For the text-containing cell, return its midpoint in (X, Y) coordinate format. 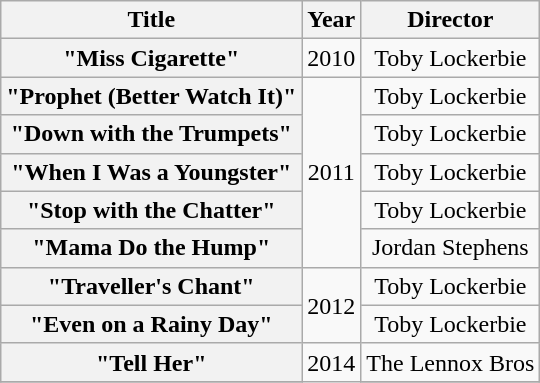
"Mama Do the Hump" (152, 248)
"Traveller's Chant" (152, 286)
Jordan Stephens (450, 248)
"Prophet (Better Watch It)" (152, 96)
"Tell Her" (152, 362)
"When I Was a Youngster" (152, 172)
"Stop with the Chatter" (152, 210)
Title (152, 20)
"Miss Cigarette" (152, 58)
Year (332, 20)
Director (450, 20)
"Down with the Trumpets" (152, 134)
"Even on a Rainy Day" (152, 324)
2010 (332, 58)
2012 (332, 305)
2014 (332, 362)
The Lennox Bros (450, 362)
2011 (332, 172)
